Return the [X, Y] coordinate for the center point of the cell that contains the specified text.  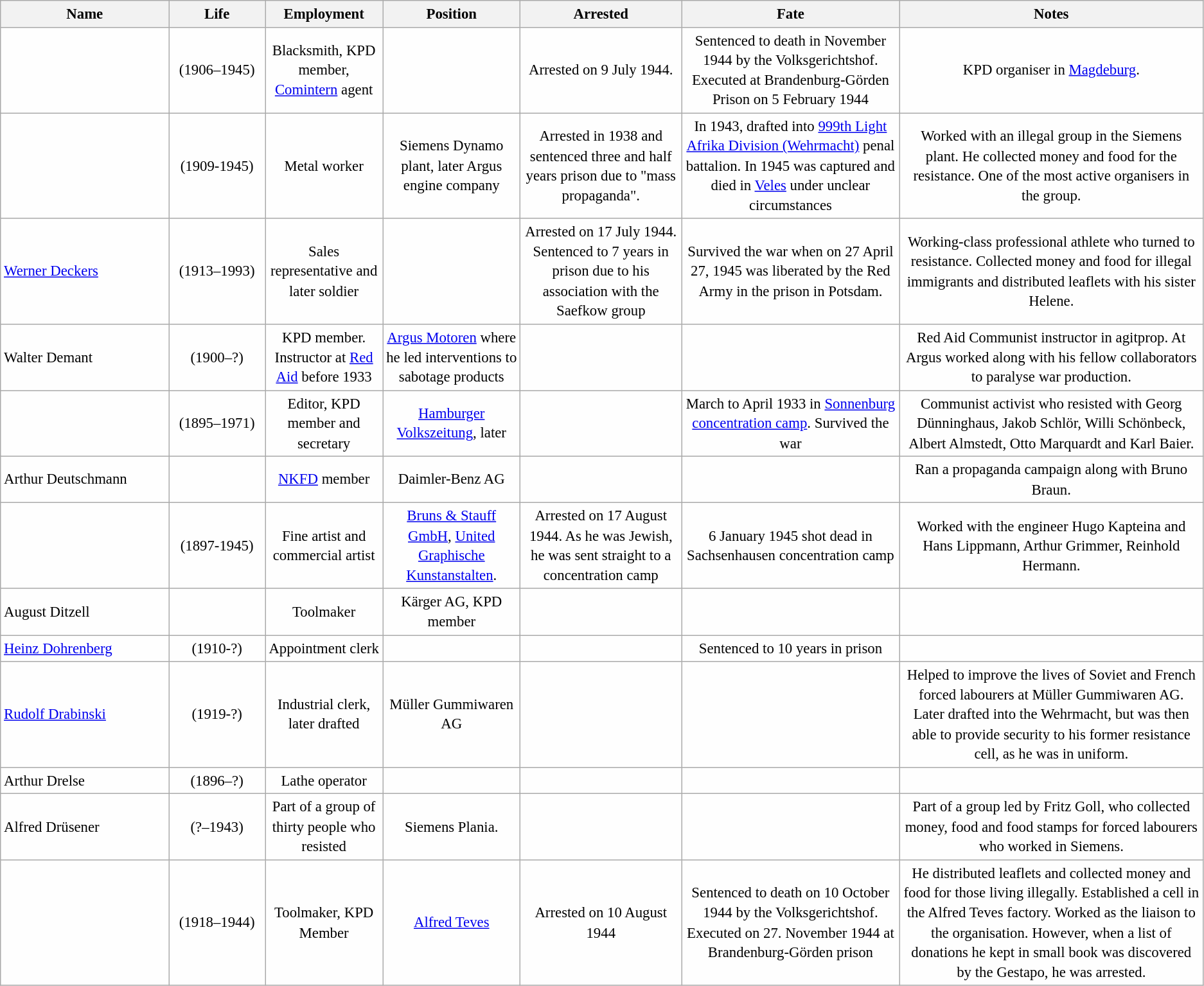
Life [217, 14]
KPD member. Instructor at Red Aid before 1933 [324, 357]
Arthur Deutschmann [85, 480]
Arrested on 9 July 1944. [601, 70]
Sales representative and later soldier [324, 271]
Blacksmith, KPD member, Comintern agent [324, 70]
Position [452, 14]
Sentenced to 10 years in prison [790, 649]
(1918–1944) [217, 922]
Survived the war when on 27 April 27, 1945 was liberated by the Red Army in the prison in Potsdam. [790, 271]
Red Aid Communist instructor in agitprop. At Argus worked along with his fellow collaborators to paralyse war production. [1051, 357]
(1909-1945) [217, 166]
(1895–1971) [217, 424]
Ran a propaganda campaign along with Bruno Braun. [1051, 480]
Part of a group led by Fritz Goll, who collected money, food and food stamps for forced labourers who worked in Siemens. [1051, 827]
Employment [324, 14]
Worked with an illegal group in the Siemens plant. He collected money and food for the resistance. One of the most active organisers in the group. [1051, 166]
Bruns & Stauff GmbH, United Graphische Kunstanstalten. [452, 546]
(1919-?) [217, 714]
Toolmaker [324, 612]
Worked with the engineer Hugo Kapteina and Hans Lippmann, Arthur Grimmer, Reinhold Hermann. [1051, 546]
6 January 1945 shot dead in Sachsenhausen concentration camp [790, 546]
Arrested on 17 July 1944. Sentenced to 7 years in prison due to his association with the Saefkow group [601, 271]
Industrial clerk, later drafted [324, 714]
Werner Deckers [85, 271]
(1900–?) [217, 357]
Toolmaker, KPD Member [324, 922]
(1910-?) [217, 649]
In 1943, drafted into 999th Light Afrika Division (Wehrmacht) penal battalion. In 1945 was captured and died in Veles under unclear circumstances [790, 166]
Rudolf Drabinski [85, 714]
Sentenced to death on 10 October 1944 by the Volksgerichtshof. Executed on 27. November 1944 at Brandenburg-Görden prison [790, 922]
Daimler-Benz AG [452, 480]
(1896–?) [217, 781]
Fine artist and commercial artist [324, 546]
Kärger AG, KPD member [452, 612]
Part of a group of thirty people who resisted [324, 827]
Siemens Plania. [452, 827]
Name [85, 14]
(?–1943) [217, 827]
Arrested in 1938 and sentenced three and half years prison due to "mass propaganda". [601, 166]
Communist activist who resisted with Georg Dünninghaus, Jakob Schlör, Willi Schönbeck, Albert Almstedt, Otto Marquardt and Karl Baier. [1051, 424]
Editor, KPD member and secretary [324, 424]
NKFD member [324, 480]
Lathe operator [324, 781]
Hamburger Volkszeitung, later [452, 424]
Siemens Dynamo plant, later Argus engine company [452, 166]
Fate [790, 14]
Walter Demant [85, 357]
March to April 1933 in Sonnenburg concentration camp. Survived the war [790, 424]
Heinz Dohrenberg [85, 649]
Argus Motoren where he led interventions to sabotage products [452, 357]
KPD organiser in Magdeburg. [1051, 70]
Arrested on 17 August 1944. As he was Jewish, he was sent straight to a concentration camp [601, 546]
Alfred Teves [452, 922]
(1913–1993) [217, 271]
Arrested on 10 August 1944 [601, 922]
Müller Gummiwaren AG [452, 714]
Notes [1051, 14]
Arrested [601, 14]
Arthur Drelse [85, 781]
(1897-1945) [217, 546]
Sentenced to death in November 1944 by the Volksgerichtshof. Executed at Brandenburg-Görden Prison on 5 February 1944 [790, 70]
Metal worker [324, 166]
August Ditzell [85, 612]
Appointment clerk [324, 649]
(1906–1945) [217, 70]
Alfred Drüsener [85, 827]
